Provide the (x, y) coordinate of the cell's center where the given text is located.  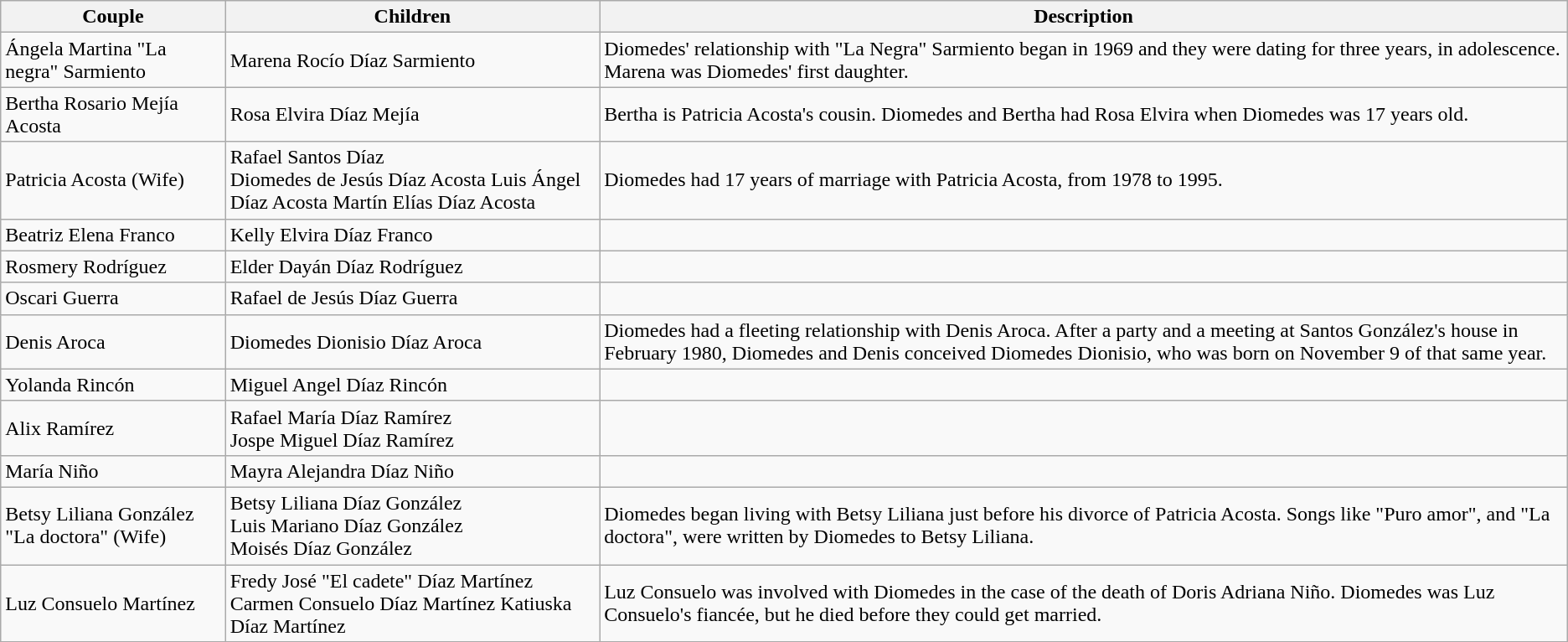
Rafael Santos DíazDiomedes de Jesús Díaz Acosta Luis Ángel Díaz Acosta Martín Elías Díaz Acosta (412, 180)
Rafael María Díaz RamírezJospe Miguel Díaz Ramírez (412, 427)
Elder Dayán Díaz Rodríguez (412, 267)
Children (412, 17)
María Niño (113, 471)
Couple (113, 17)
Diomedes Dionisio Díaz Aroca (412, 342)
Fredy José "El cadete" Díaz MartínezCarmen Consuelo Díaz Martínez Katiuska Díaz Martínez (412, 603)
Betsy Liliana González "La doctora" (Wife) (113, 526)
Betsy Liliana Díaz GonzálezLuis Mariano Díaz GonzálezMoisés Díaz González (412, 526)
Bertha Rosario Mejía Acosta (113, 114)
Patricia Acosta (Wife) (113, 180)
Beatriz Elena Franco (113, 235)
Diomedes had 17 years of marriage with Patricia Acosta, from 1978 to 1995. (1084, 180)
Mayra Alejandra Díaz Niño (412, 471)
Oscari Guerra (113, 298)
Bertha is Patricia Acosta's cousin. Diomedes and Bertha had Rosa Elvira when Diomedes was 17 years old. (1084, 114)
Rosa Elvira Díaz Mejía (412, 114)
Rosmery Rodríguez (113, 267)
Rafael de Jesús Díaz Guerra (412, 298)
Alix Ramírez (113, 427)
Ángela Martina "La negra" Sarmiento (113, 60)
Marena Rocío Díaz Sarmiento (412, 60)
Miguel Angel Díaz Rincón (412, 385)
Kelly Elvira Díaz Franco (412, 235)
Luz Consuelo Martínez (113, 603)
Description (1084, 17)
Yolanda Rincón (113, 385)
Denis Aroca (113, 342)
